Extract the (X, Y) coordinate from the center of the cell holding the provided text.  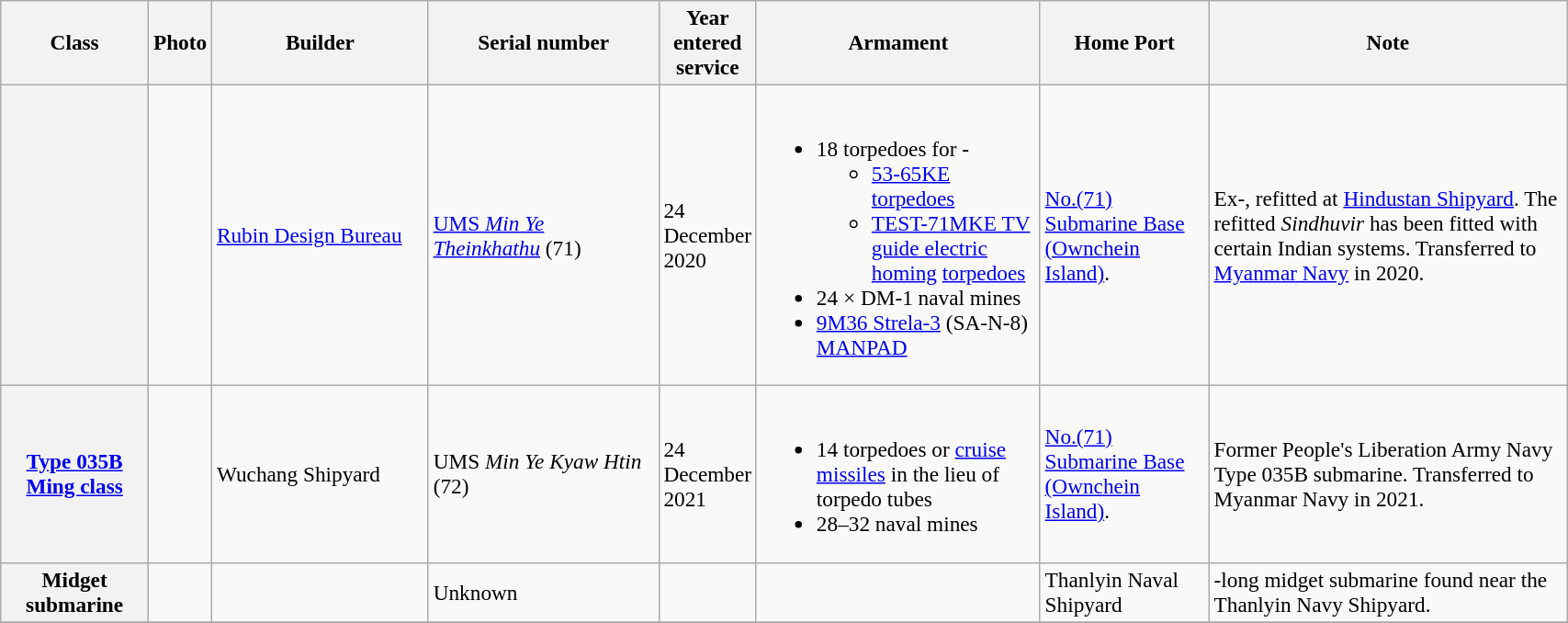
24 December 2020 (707, 235)
Former People's Liberation Army Navy Type 035B submarine. Transferred to Myanmar Navy in 2021. (1388, 473)
Wuchang Shipyard (321, 473)
Serial number (544, 42)
Home Port (1124, 42)
UMS Min Ye Theinkhathu (71) (544, 235)
Type 035B Ming class (75, 473)
Class (75, 42)
Builder (321, 42)
18 torpedoes for -53-65KE torpedoesTEST-71MKE TV guide electric homing torpedoes24 × DM-1 naval mines9M36 Strela-3 (SA-N-8) MANPAD (898, 235)
-long midget submarine found near the Thanlyin Navy Shipyard. (1388, 592)
Year entered service (707, 42)
Note (1388, 42)
Ex-, refitted at Hindustan Shipyard. The refitted Sindhuvir has been fitted with certain Indian systems. Transferred to Myanmar Navy in 2020. (1388, 235)
Midget submarine (75, 592)
Photo (180, 42)
14 torpedoes or cruise missiles in the lieu of torpedo tubes28–32 naval mines (898, 473)
Rubin Design Bureau (321, 235)
24 December 2021 (707, 473)
Thanlyin Naval Shipyard (1124, 592)
Unknown (544, 592)
Armament (898, 42)
UMS Min Ye Kyaw Htin (72) (544, 473)
